Search for the cell housing the specified text and yield its (X, Y) center coordinate. 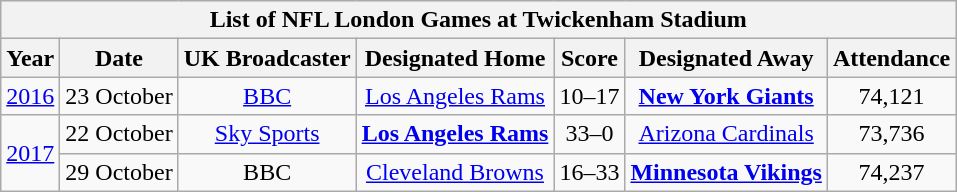
23 October (119, 96)
Sky Sports (267, 134)
List of NFL London Games at Twickenham Stadium (478, 20)
Date (119, 58)
Designated Away (726, 58)
22 October (119, 134)
Arizona Cardinals (726, 134)
16–33 (590, 172)
Cleveland Browns (455, 172)
Designated Home (455, 58)
Minnesota Vikings (726, 172)
Year (30, 58)
29 October (119, 172)
New York Giants (726, 96)
Attendance (891, 58)
2017 (30, 153)
73,736 (891, 134)
33–0 (590, 134)
Score (590, 58)
UK Broadcaster (267, 58)
10–17 (590, 96)
74,237 (891, 172)
2016 (30, 96)
74,121 (891, 96)
